Determine the [X, Y] coordinate at the center of the cell enclosing the given text.  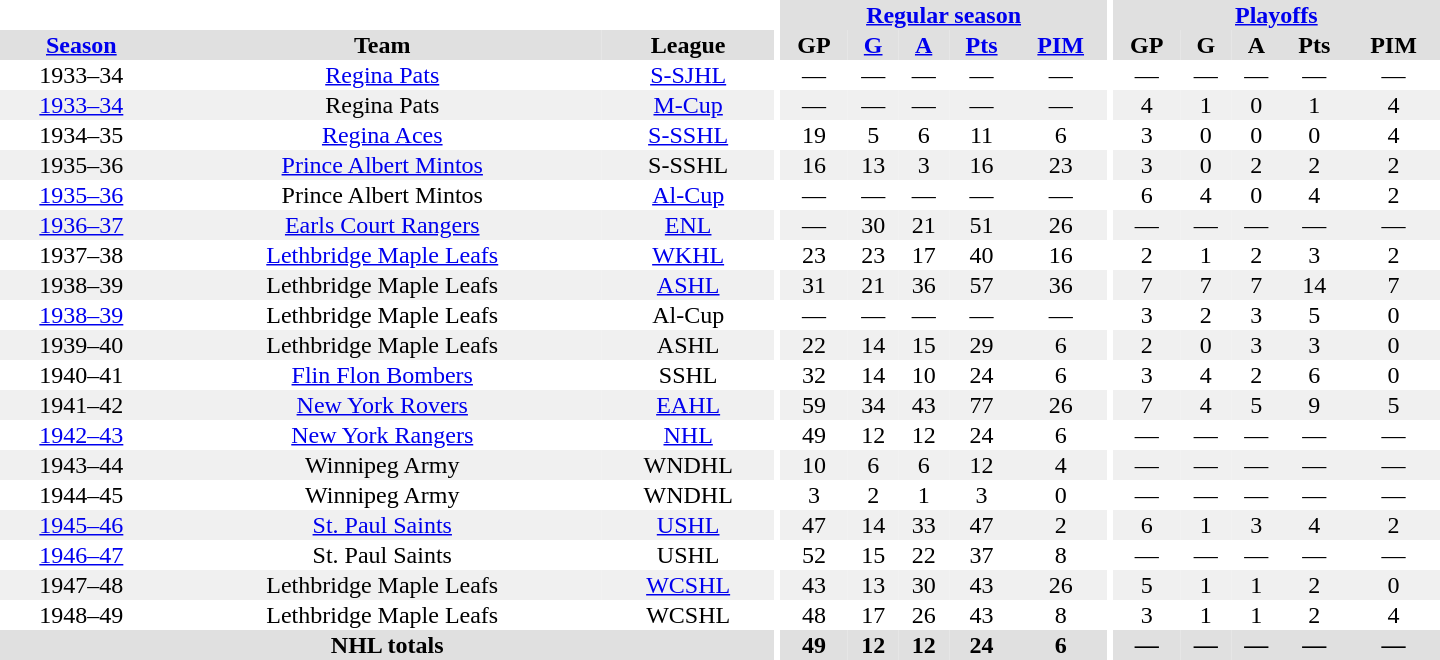
37 [982, 555]
1941–42 [82, 405]
ENL [688, 225]
1944–45 [82, 495]
1942–43 [82, 435]
19 [814, 135]
M-Cup [688, 105]
57 [982, 285]
1948–49 [82, 615]
1946–47 [82, 555]
League [688, 45]
77 [982, 405]
9 [1314, 405]
11 [982, 135]
New York Rovers [382, 405]
EAHL [688, 405]
SSHL [688, 375]
WKHL [688, 255]
NHL totals [387, 645]
Team [382, 45]
Regina Aces [382, 135]
31 [814, 285]
1943–44 [82, 465]
1947–48 [82, 585]
Season [82, 45]
1939–40 [82, 345]
1936–37 [82, 225]
32 [814, 375]
33 [923, 525]
34 [873, 405]
Regular season [944, 15]
NHL [688, 435]
40 [982, 255]
29 [982, 345]
1940–41 [82, 375]
48 [814, 615]
Flin Flon Bombers [382, 375]
59 [814, 405]
1934–35 [82, 135]
1937–38 [82, 255]
New York Rangers [382, 435]
Earls Court Rangers [382, 225]
1945–46 [82, 525]
Playoffs [1276, 15]
51 [982, 225]
S-SJHL [688, 75]
52 [814, 555]
